Search for the cell housing the specified text and yield its [x, y] center coordinate. 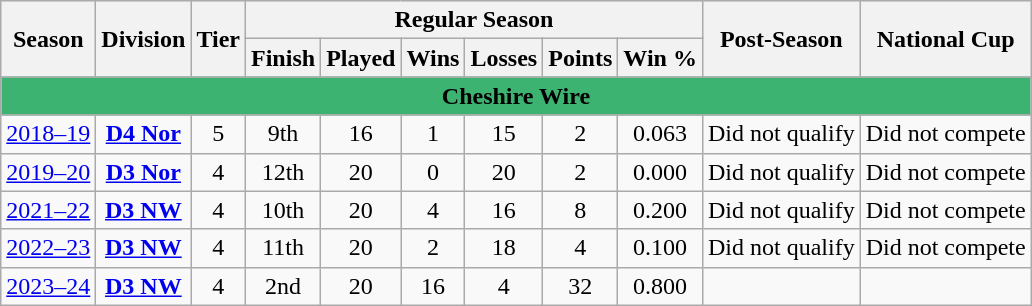
11th [284, 248]
0.800 [660, 286]
Points [580, 58]
Losses [504, 58]
18 [504, 248]
D4 Nor [144, 134]
Post-Season [781, 39]
12th [284, 172]
Win % [660, 58]
0.000 [660, 172]
2nd [284, 286]
Season [48, 39]
Cheshire Wire [516, 96]
2023–24 [48, 286]
8 [580, 210]
2021–22 [48, 210]
0.063 [660, 134]
National Cup [946, 39]
Tier [218, 39]
Regular Season [474, 20]
Division [144, 39]
0.100 [660, 248]
Played [361, 58]
Wins [433, 58]
2018–19 [48, 134]
1 [433, 134]
2019–20 [48, 172]
0 [433, 172]
Finish [284, 58]
2022–23 [48, 248]
15 [504, 134]
0.200 [660, 210]
D3 Nor [144, 172]
9th [284, 134]
5 [218, 134]
10th [284, 210]
32 [580, 286]
